Pinpoint the cell where the given text exists, returning its [X, Y] midpoint coordinate. 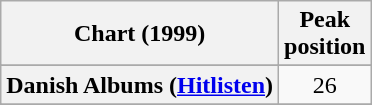
26 [325, 85]
Danish Albums (Hitlisten) [140, 85]
Peakposition [325, 34]
Chart (1999) [140, 34]
